Capture the cell that displays the provided text and extract its (x, y) central coordinate. 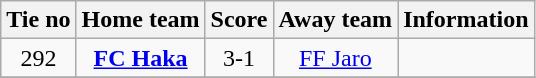
Away team (336, 20)
292 (38, 58)
3-1 (239, 58)
Score (239, 20)
FC Haka (140, 58)
Information (466, 20)
Home team (140, 20)
FF Jaro (336, 58)
Tie no (38, 20)
